Pinpoint the cell where the given text exists, returning its (x, y) midpoint coordinate. 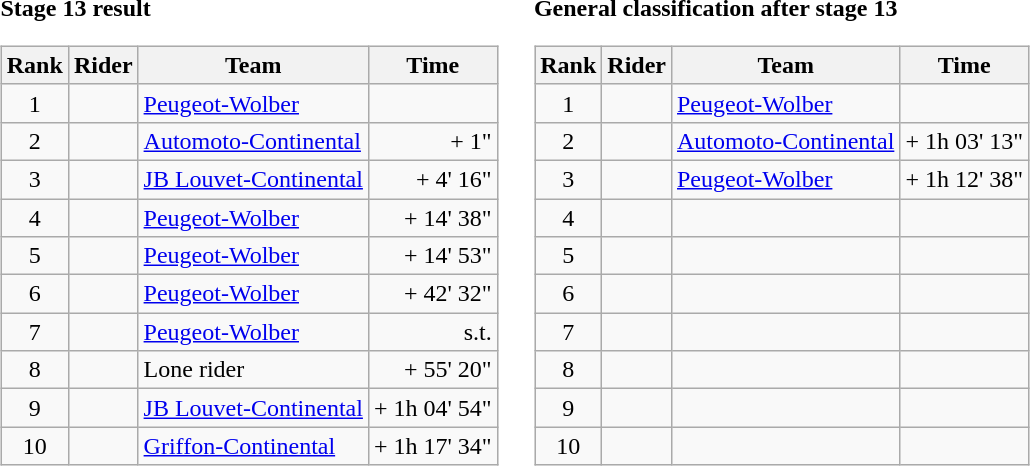
+ 55' 20" (432, 370)
Griffon-Continental (253, 446)
+ 14' 53" (432, 256)
+ 4' 16" (432, 179)
+ 1h 03' 13" (964, 141)
+ 1" (432, 141)
+ 1h 04' 54" (432, 408)
+ 14' 38" (432, 217)
Lone rider (253, 370)
s.t. (432, 332)
+ 1h 17' 34" (432, 446)
+ 1h 12' 38" (964, 179)
+ 42' 32" (432, 294)
